Find where the given text appears and provide that cell's center as (x, y) coordinate. 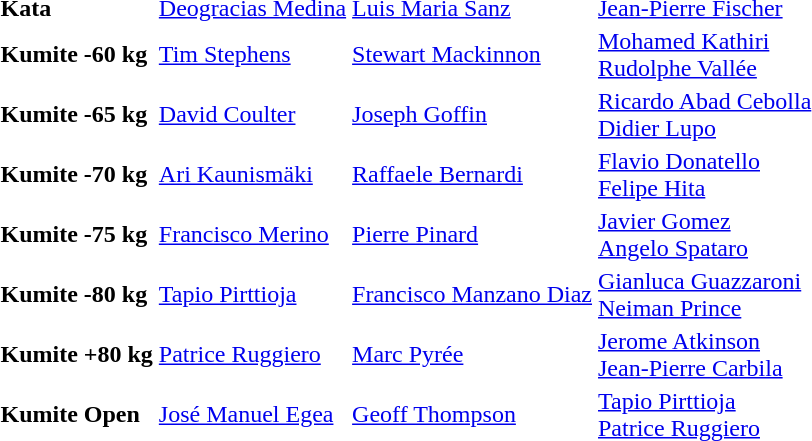
Tapio Pirttioja (252, 294)
Raffaele Bernardi (472, 174)
Marc Pyrée (472, 354)
Patrice Ruggiero (252, 354)
Ari Kaunismäki (252, 174)
Francisco Merino (252, 234)
Francisco Manzano Diaz (472, 294)
Joseph Goffin (472, 114)
David Coulter (252, 114)
Tim Stephens (252, 54)
Pierre Pinard (472, 234)
Stewart Mackinnon (472, 54)
